Output the (X, Y) coordinate of the center of the cell containing the given text.  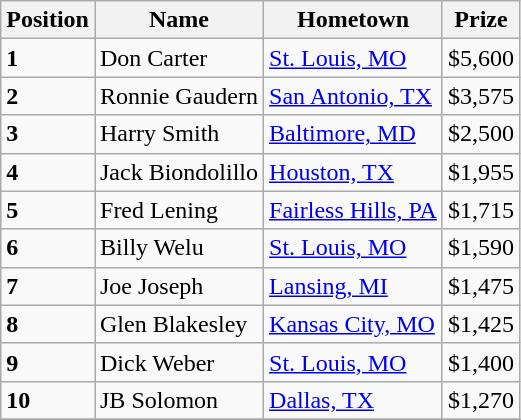
$1,590 (480, 248)
4 (48, 172)
Name (178, 20)
6 (48, 248)
Jack Biondolillo (178, 172)
San Antonio, TX (354, 96)
Dallas, TX (354, 400)
Baltimore, MD (354, 134)
Harry Smith (178, 134)
Houston, TX (354, 172)
JB Solomon (178, 400)
8 (48, 324)
$2,500 (480, 134)
Kansas City, MO (354, 324)
$5,600 (480, 58)
Billy Welu (178, 248)
Joe Joseph (178, 286)
2 (48, 96)
Hometown (354, 20)
Prize (480, 20)
$1,270 (480, 400)
Fairless Hills, PA (354, 210)
Position (48, 20)
$1,475 (480, 286)
3 (48, 134)
10 (48, 400)
9 (48, 362)
Don Carter (178, 58)
$1,425 (480, 324)
Lansing, MI (354, 286)
7 (48, 286)
$1,400 (480, 362)
$3,575 (480, 96)
$1,715 (480, 210)
5 (48, 210)
Dick Weber (178, 362)
Fred Lening (178, 210)
Glen Blakesley (178, 324)
$1,955 (480, 172)
1 (48, 58)
Ronnie Gaudern (178, 96)
